Identify which cell holds the provided text, then report its (X, Y) central coordinate. 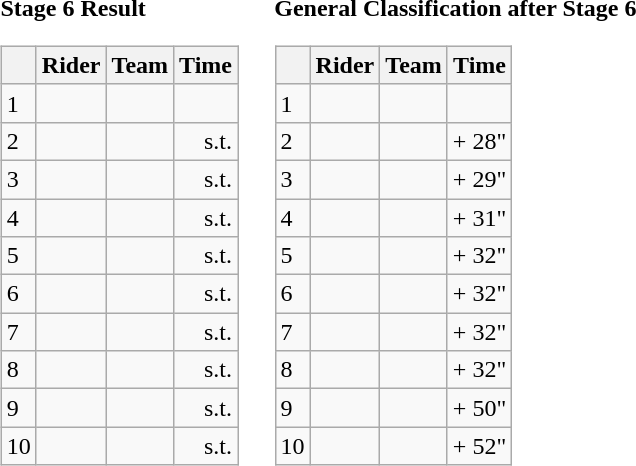
+ 50" (479, 408)
+ 52" (479, 446)
+ 31" (479, 217)
+ 29" (479, 179)
+ 28" (479, 141)
